Detect which cell encompasses the target text, then output its [X, Y] center coordinate. 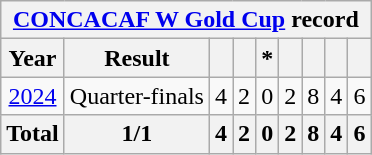
Total [33, 134]
Quarter-finals [136, 96]
Result [136, 58]
CONCACAF W Gold Cup record [186, 20]
Year [33, 58]
1/1 [136, 134]
2024 [33, 96]
* [268, 58]
